Extract the (X, Y) coordinate from the center of the cell holding the provided text.  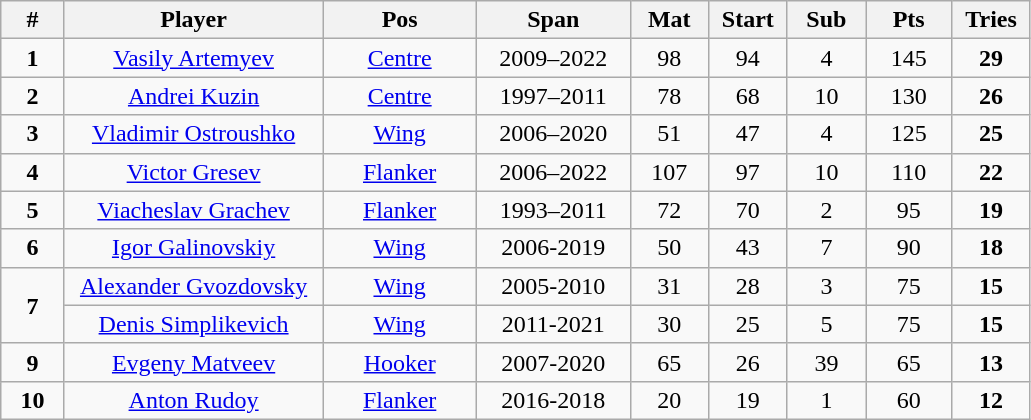
Vladimir Ostroushko (194, 134)
Vasily Artemyev (194, 58)
31 (670, 286)
Andrei Kuzin (194, 96)
9 (33, 362)
6 (33, 248)
# (33, 20)
98 (670, 58)
60 (909, 400)
2016-2018 (553, 400)
94 (748, 58)
110 (909, 172)
1993–2011 (553, 210)
18 (992, 248)
47 (748, 134)
2006-2019 (553, 248)
13 (992, 362)
125 (909, 134)
Sub (826, 20)
Span (553, 20)
2011-2021 (553, 324)
50 (670, 248)
145 (909, 58)
2009–2022 (553, 58)
90 (909, 248)
1997–2011 (553, 96)
2006–2022 (553, 172)
43 (748, 248)
Pos (400, 20)
22 (992, 172)
51 (670, 134)
95 (909, 210)
Evgeny Matveev (194, 362)
68 (748, 96)
Igor Galinovskiy (194, 248)
Hooker (400, 362)
Denis Simplikevich (194, 324)
130 (909, 96)
30 (670, 324)
Viacheslav Grachev (194, 210)
Victor Gresev (194, 172)
Player (194, 20)
Anton Rudoy (194, 400)
70 (748, 210)
2005-2010 (553, 286)
2006–2020 (553, 134)
Mat (670, 20)
39 (826, 362)
97 (748, 172)
2007-2020 (553, 362)
107 (670, 172)
20 (670, 400)
Alexander Gvozdovsky (194, 286)
Start (748, 20)
12 (992, 400)
72 (670, 210)
29 (992, 58)
78 (670, 96)
28 (748, 286)
Tries (992, 20)
Pts (909, 20)
